From the cell containing the given text, extract its center point as (X, Y) coordinate. 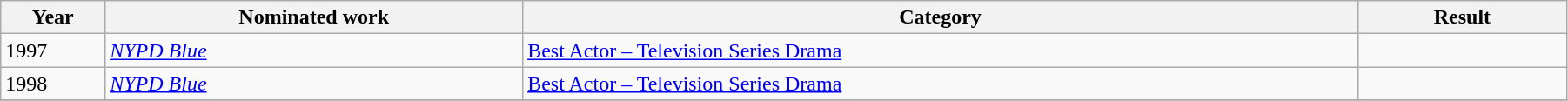
Result (1462, 17)
Category (941, 17)
Year (53, 17)
1998 (53, 84)
Nominated work (314, 17)
1997 (53, 50)
